Search for the cell housing the specified text and yield its (X, Y) center coordinate. 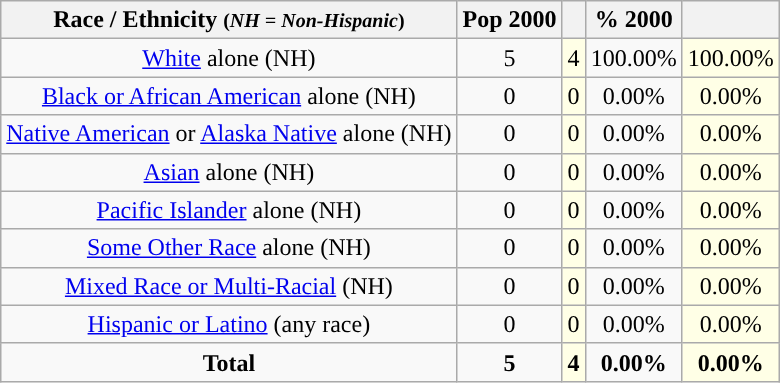
Total (229, 362)
Hispanic or Latino (any race) (229, 324)
White alone (NH) (229, 58)
% 2000 (634, 20)
Native American or Alaska Native alone (NH) (229, 134)
Pop 2000 (510, 20)
Pacific Islander alone (NH) (229, 210)
Race / Ethnicity (NH = Non-Hispanic) (229, 20)
Asian alone (NH) (229, 172)
Some Other Race alone (NH) (229, 248)
Black or African American alone (NH) (229, 96)
Mixed Race or Multi-Racial (NH) (229, 286)
